Find where the given text appears and provide that cell's center as (x, y) coordinate. 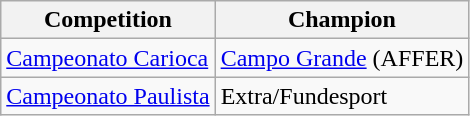
Campeonato Paulista (108, 96)
Champion (342, 20)
Extra/Fundesport (342, 96)
Campo Grande (AFFER) (342, 58)
Competition (108, 20)
Campeonato Carioca (108, 58)
